Detect which cell encompasses the target text, then output its (x, y) center coordinate. 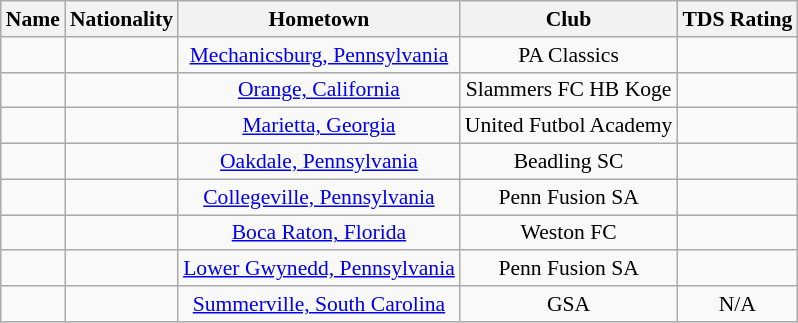
N/A (737, 304)
Orange, California (319, 90)
Beadling SC (569, 162)
Hometown (319, 19)
Nationality (122, 19)
Marietta, Georgia (319, 126)
Slammers FC HB Koge (569, 90)
United Futbol Academy (569, 126)
Club (569, 19)
TDS Rating (737, 19)
PA Classics (569, 55)
Lower Gwynedd, Pennsylvania (319, 269)
Weston FC (569, 233)
Summerville, South Carolina (319, 304)
Mechanicsburg, Pennsylvania (319, 55)
Collegeville, Pennsylvania (319, 197)
GSA (569, 304)
Boca Raton, Florida (319, 233)
Oakdale, Pennsylvania (319, 162)
Name (33, 19)
